Output the [X, Y] coordinate of the center of the cell containing the given text.  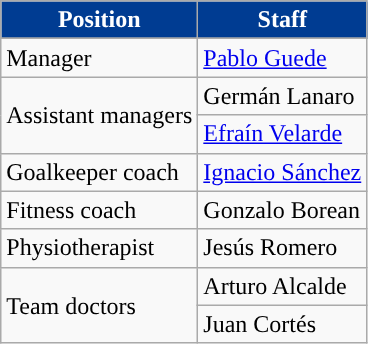
Ignacio Sánchez [282, 172]
Arturo Alcalde [282, 286]
Staff [282, 20]
Physiotherapist [100, 248]
Efraín Velarde [282, 134]
Jesús Romero [282, 248]
Position [100, 20]
Assistant managers [100, 115]
Juan Cortés [282, 324]
Germán Lanaro [282, 96]
Team doctors [100, 305]
Fitness coach [100, 210]
Pablo Guede [282, 58]
Gonzalo Borean [282, 210]
Manager [100, 58]
Goalkeeper coach [100, 172]
